From the cell containing the given text, extract its center point as (X, Y) coordinate. 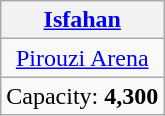
Capacity: 4,300 (82, 96)
Isfahan (82, 20)
Pirouzi Arena (82, 58)
